Search for the cell housing the specified text and yield its [X, Y] center coordinate. 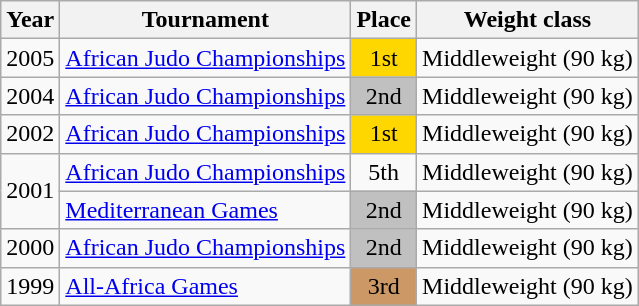
Weight class [528, 20]
Year [30, 20]
All-Africa Games [206, 286]
2005 [30, 58]
2000 [30, 248]
Place [384, 20]
2004 [30, 96]
Tournament [206, 20]
1999 [30, 286]
2002 [30, 134]
Mediterranean Games [206, 210]
5th [384, 172]
3rd [384, 286]
2001 [30, 191]
